Capture the cell that displays the provided text and extract its [x, y] central coordinate. 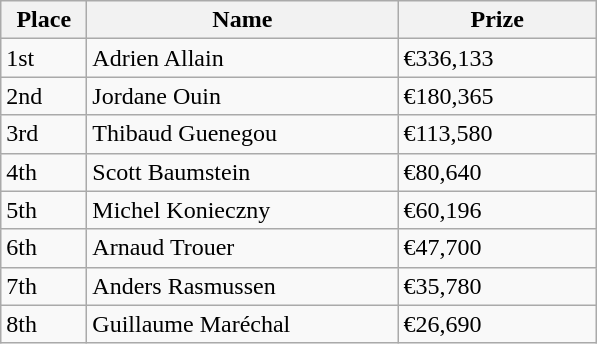
Adrien Allain [242, 58]
8th [44, 324]
Jordane Ouin [242, 96]
4th [44, 172]
€47,700 [498, 248]
Prize [498, 20]
5th [44, 210]
€180,365 [498, 96]
Anders Rasmussen [242, 286]
6th [44, 248]
€60,196 [498, 210]
€80,640 [498, 172]
€35,780 [498, 286]
Guillaume Maréchal [242, 324]
3rd [44, 134]
1st [44, 58]
€336,133 [498, 58]
Michel Konieczny [242, 210]
Scott Baumstein [242, 172]
Thibaud Guenegou [242, 134]
7th [44, 286]
Arnaud Trouer [242, 248]
€113,580 [498, 134]
€26,690 [498, 324]
Place [44, 20]
2nd [44, 96]
Name [242, 20]
